Detect which cell encompasses the target text, then output its (X, Y) center coordinate. 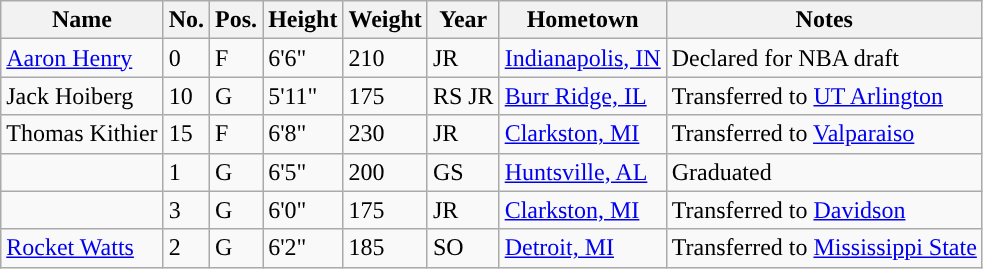
Indianapolis, IN (582, 58)
230 (385, 134)
Aaron Henry (82, 58)
200 (385, 172)
Burr Ridge, IL (582, 96)
1 (186, 172)
6'8" (303, 134)
Declared for NBA draft (824, 58)
6'6" (303, 58)
Transferred to Valparaiso (824, 134)
Transferred to Davidson (824, 210)
10 (186, 96)
Height (303, 20)
185 (385, 248)
Jack Hoiberg (82, 96)
Year (463, 20)
5'11" (303, 96)
Huntsville, AL (582, 172)
Rocket Watts (82, 248)
Graduated (824, 172)
Thomas Kithier (82, 134)
No. (186, 20)
6'5" (303, 172)
SO (463, 248)
Detroit, MI (582, 248)
Notes (824, 20)
Transferred to Mississippi State (824, 248)
Hometown (582, 20)
Transferred to UT Arlington (824, 96)
2 (186, 248)
RS JR (463, 96)
210 (385, 58)
GS (463, 172)
Pos. (236, 20)
15 (186, 134)
3 (186, 210)
0 (186, 58)
Weight (385, 20)
6'2" (303, 248)
6'0" (303, 210)
Name (82, 20)
